Detect which cell encompasses the target text, then output its [x, y] center coordinate. 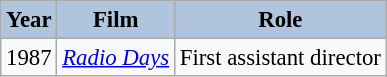
Year [29, 20]
Radio Days [116, 58]
Role [280, 20]
1987 [29, 58]
Film [116, 20]
First assistant director [280, 58]
